Provide the (x, y) coordinate of the cell's center where the given text is located.  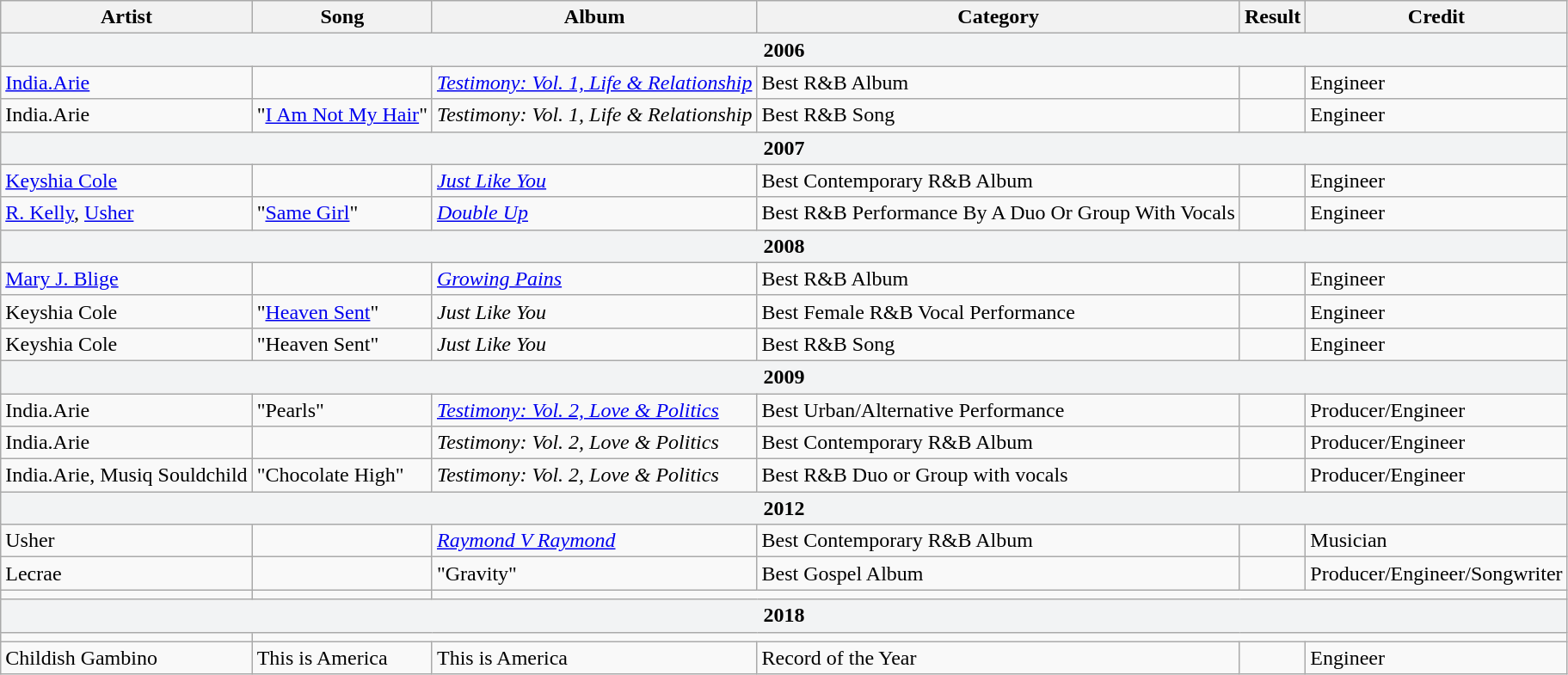
2009 (784, 377)
Best Urban/Alternative Performance (998, 410)
Best Female R&B Vocal Performance (998, 311)
"Gravity" (594, 574)
Artist (126, 17)
Album (594, 17)
Best R&B Duo or Group with vocals (998, 476)
"Pearls" (342, 410)
Result (1272, 17)
2007 (784, 148)
2008 (784, 246)
Growing Pains (594, 279)
Musician (1436, 541)
Double Up (594, 213)
Childish Gambino (126, 658)
Song (342, 17)
Raymond V Raymond (594, 541)
Best Gospel Album (998, 574)
2012 (784, 508)
Lecrae (126, 574)
Mary J. Blige (126, 279)
"Same Girl" (342, 213)
R. Kelly, Usher (126, 213)
Usher (126, 541)
Best R&B Performance By A Duo Or Group With Vocals (998, 213)
2018 (784, 616)
2006 (784, 50)
Category (998, 17)
Producer/Engineer/Songwriter (1436, 574)
"I Am Not My Hair" (342, 115)
India.Arie, Musiq Souldchild (126, 476)
Credit (1436, 17)
Record of the Year (998, 658)
"Chocolate High" (342, 476)
